Extract the [x, y] coordinate from the center of the cell holding the provided text.  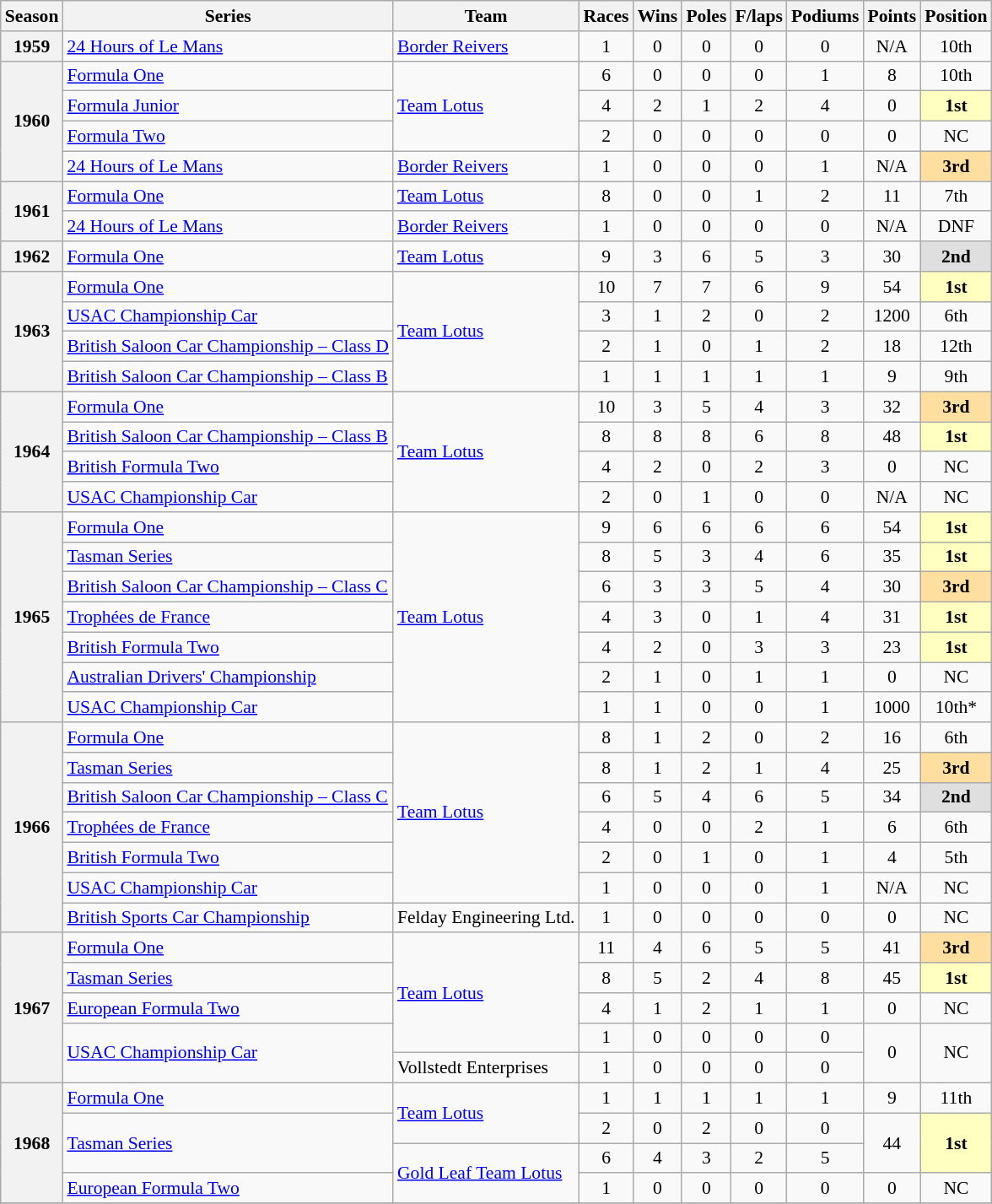
12th [956, 347]
Felday Engineering Ltd. [486, 918]
1964 [32, 451]
1967 [32, 1008]
5th [956, 858]
Races [607, 16]
F/laps [759, 16]
1963 [32, 332]
British Saloon Car Championship – Class D [228, 347]
1965 [32, 618]
1959 [32, 46]
45 [892, 978]
Wins [658, 16]
Formula Two [228, 137]
Podiums [825, 16]
9th [956, 377]
1966 [32, 827]
Series [228, 16]
48 [892, 437]
1000 [892, 708]
Season [32, 16]
1961 [32, 211]
DNF [956, 227]
10th* [956, 708]
1968 [32, 1143]
16 [892, 737]
Poles [706, 16]
18 [892, 347]
Vollstedt Enterprises [486, 1068]
34 [892, 797]
British Sports Car Championship [228, 918]
11th [956, 1099]
1960 [32, 121]
44 [892, 1142]
7th [956, 197]
Points [892, 16]
32 [892, 407]
35 [892, 557]
41 [892, 948]
31 [892, 618]
23 [892, 647]
Australian Drivers' Championship [228, 678]
25 [892, 768]
Position [956, 16]
Gold Leaf Team Lotus [486, 1173]
1962 [32, 256]
Team [486, 16]
Formula Junior [228, 106]
1200 [892, 316]
